Output the [X, Y] coordinate of the center of the cell containing the given text.  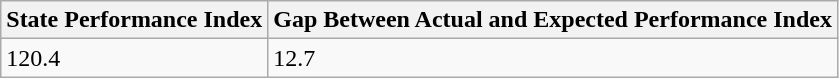
Gap Between Actual and Expected Performance Index [553, 20]
State Performance Index [134, 20]
120.4 [134, 58]
12.7 [553, 58]
